Locate the cell with the specified text and output its [x, y] center coordinate. 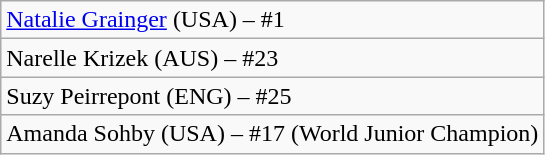
Amanda Sohby (USA) – #17 (World Junior Champion) [272, 134]
Narelle Krizek (AUS) – #23 [272, 58]
Suzy Peirrepont (ENG) – #25 [272, 96]
Natalie Grainger (USA) – #1 [272, 20]
